Extract the [x, y] coordinate from the center of the cell holding the provided text.  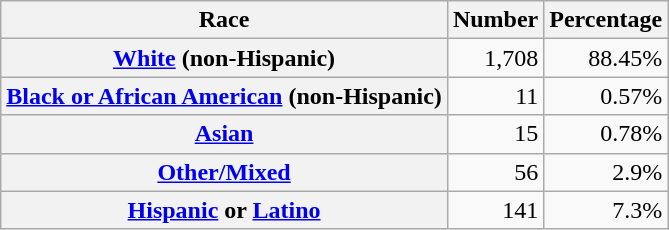
0.78% [606, 134]
Asian [224, 134]
0.57% [606, 96]
2.9% [606, 172]
15 [495, 134]
7.3% [606, 210]
88.45% [606, 58]
Number [495, 20]
1,708 [495, 58]
Race [224, 20]
White (non-Hispanic) [224, 58]
11 [495, 96]
Other/Mixed [224, 172]
Percentage [606, 20]
56 [495, 172]
141 [495, 210]
Hispanic or Latino [224, 210]
Black or African American (non-Hispanic) [224, 96]
